Return [x, y] of the center of cell containing provided text 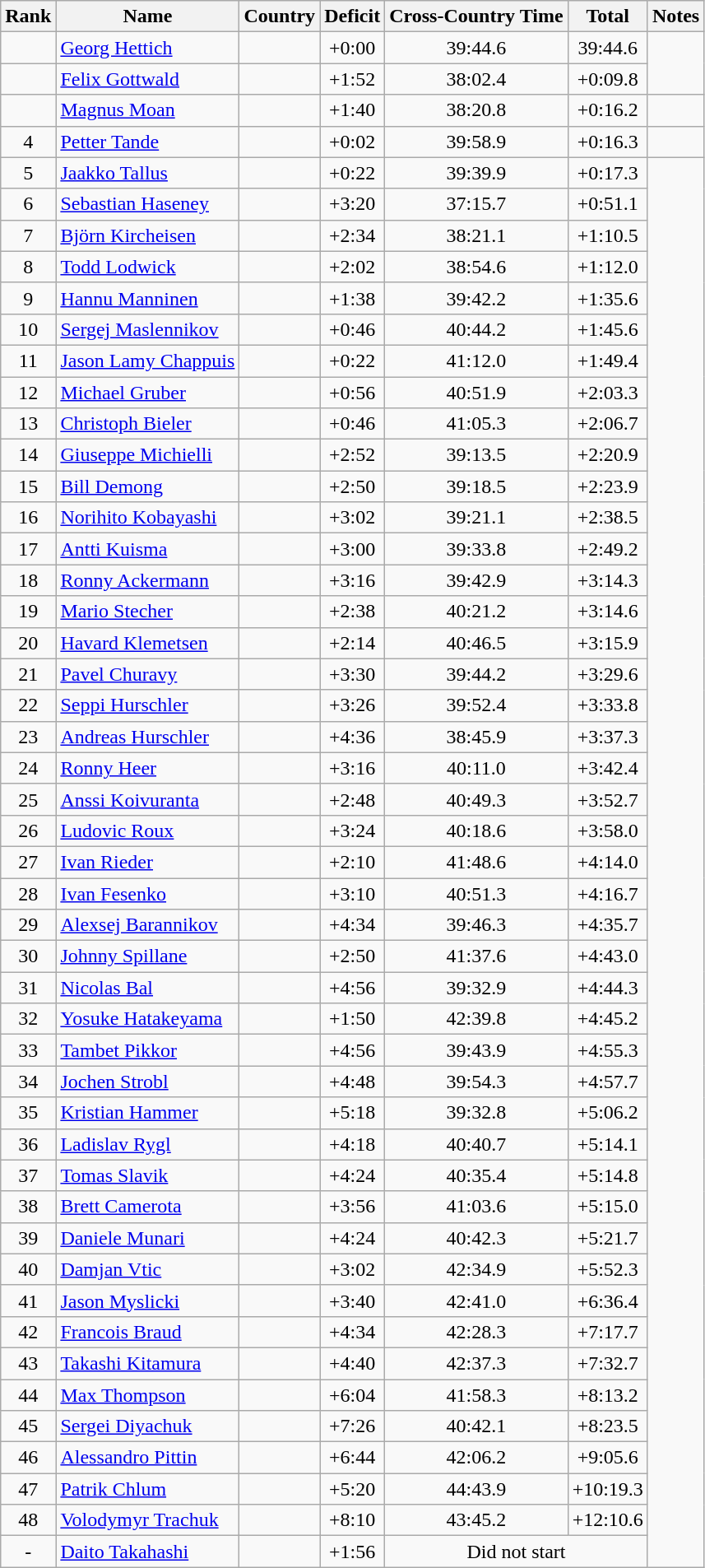
Notes [675, 16]
Giuseppe Michielli [148, 455]
Cross-Country Time [476, 16]
39:18.5 [476, 486]
5 [28, 173]
13 [28, 424]
+4:45.2 [607, 1019]
+4:43.0 [607, 956]
38 [28, 1207]
+3:29.6 [607, 674]
20 [28, 643]
38:21.1 [476, 235]
+4:57.7 [607, 1082]
Havard Klemetsen [148, 643]
+5:15.0 [607, 1207]
39:42.9 [476, 580]
41 [28, 1300]
+5:14.1 [607, 1144]
40:51.9 [476, 393]
37 [28, 1175]
Alessandro Pittin [148, 1458]
Björn Kircheisen [148, 235]
+2:49.2 [607, 549]
Daito Takahashi [148, 1552]
+0:16.2 [607, 110]
+2:03.3 [607, 393]
+1:50 [352, 1019]
Ladislav Rygl [148, 1144]
+3:14.3 [607, 580]
17 [28, 549]
42:28.3 [476, 1332]
39:43.9 [476, 1050]
Kristian Hammer [148, 1113]
Seppi Hurschler [148, 705]
42:34.9 [476, 1269]
Mario Stecher [148, 612]
37:15.7 [476, 204]
+0:00 [352, 48]
+4:16.7 [607, 893]
Francois Braud [148, 1332]
31 [28, 988]
+6:36.4 [607, 1300]
42:06.2 [476, 1458]
14 [28, 455]
39:58.9 [476, 142]
+0:56 [352, 393]
+2:14 [352, 643]
Michael Gruber [148, 393]
+3:37.3 [607, 737]
15 [28, 486]
+0:09.8 [607, 79]
39:54.3 [476, 1082]
Ludovic Roux [148, 831]
+0:16.3 [607, 142]
Todd Lodwick [148, 267]
+1:49.4 [607, 361]
+0:02 [352, 142]
Hannu Manninen [148, 298]
+0:51.1 [607, 204]
Volodymyr Trachuk [148, 1520]
Andreas Hurschler [148, 737]
+3:33.8 [607, 705]
+2:38.5 [607, 518]
40:49.3 [476, 799]
43:45.2 [476, 1520]
+3:15.9 [607, 643]
+2:48 [352, 799]
40:44.2 [476, 329]
Deficit [352, 16]
Magnus Moan [148, 110]
+2:38 [352, 612]
42:39.8 [476, 1019]
45 [28, 1426]
Daniele Munari [148, 1238]
+3:40 [352, 1300]
44:43.9 [476, 1489]
+2:06.7 [607, 424]
38:54.6 [476, 267]
36 [28, 1144]
9 [28, 298]
40:40.7 [476, 1144]
+6:04 [352, 1395]
+5:06.2 [607, 1113]
+3:30 [352, 674]
22 [28, 705]
39:13.5 [476, 455]
+1:40 [352, 110]
+1:12.0 [607, 267]
+5:52.3 [607, 1269]
32 [28, 1019]
41:12.0 [476, 361]
Antti Kuisma [148, 549]
+4:55.3 [607, 1050]
28 [28, 893]
11 [28, 361]
+1:56 [352, 1552]
+2:20.9 [607, 455]
+8:13.2 [607, 1395]
6 [28, 204]
Name [148, 16]
40:42.3 [476, 1238]
+1:52 [352, 79]
40:46.5 [476, 643]
+3:56 [352, 1207]
21 [28, 674]
41:48.6 [476, 862]
43 [28, 1363]
40:21.2 [476, 612]
12 [28, 393]
+4:44.3 [607, 988]
+4:48 [352, 1082]
+9:05.6 [607, 1458]
Tomas Slavik [148, 1175]
Sebastian Haseney [148, 204]
+1:45.6 [607, 329]
+2:52 [352, 455]
Felix Gottwald [148, 79]
Ronny Heer [148, 768]
+0:17.3 [607, 173]
Bill Demong [148, 486]
+7:17.7 [607, 1332]
Anssi Koivuranta [148, 799]
Damjan Vtic [148, 1269]
Jason Lamy Chappuis [148, 361]
41:03.6 [476, 1207]
+2:10 [352, 862]
Did not start [517, 1552]
+8:10 [352, 1520]
+2:34 [352, 235]
+1:10.5 [607, 235]
Nicolas Bal [148, 988]
+7:32.7 [607, 1363]
Alexsej Barannikov [148, 925]
39:33.8 [476, 549]
39:44.2 [476, 674]
41:05.3 [476, 424]
+2:02 [352, 267]
39:32.8 [476, 1113]
40:35.4 [476, 1175]
39:39.9 [476, 173]
Sergej Maslennikov [148, 329]
+3:58.0 [607, 831]
44 [28, 1395]
24 [28, 768]
39:46.3 [476, 925]
Jaakko Tallus [148, 173]
+7:26 [352, 1426]
+3:20 [352, 204]
Georg Hettich [148, 48]
26 [28, 831]
+1:35.6 [607, 298]
40:42.1 [476, 1426]
Ivan Fesenko [148, 893]
Sergei Diyachuk [148, 1426]
16 [28, 518]
48 [28, 1520]
40:18.6 [476, 831]
+3:42.4 [607, 768]
41:37.6 [476, 956]
10 [28, 329]
8 [28, 267]
Ronny Ackermann [148, 580]
+1:38 [352, 298]
+4:18 [352, 1144]
+10:19.3 [607, 1489]
+5:14.8 [607, 1175]
+8:23.5 [607, 1426]
+4:40 [352, 1363]
+5:21.7 [607, 1238]
30 [28, 956]
39:52.4 [476, 705]
18 [28, 580]
33 [28, 1050]
+3:26 [352, 705]
Jochen Strobl [148, 1082]
39 [28, 1238]
38:45.9 [476, 737]
+2:23.9 [607, 486]
+3:00 [352, 549]
+3:10 [352, 893]
39:42.2 [476, 298]
+6:44 [352, 1458]
Takashi Kitamura [148, 1363]
40 [28, 1269]
+12:10.6 [607, 1520]
41:58.3 [476, 1395]
+5:18 [352, 1113]
35 [28, 1113]
42 [28, 1332]
46 [28, 1458]
25 [28, 799]
Pavel Churavy [148, 674]
Max Thompson [148, 1395]
+4:36 [352, 737]
Tambet Pikkor [148, 1050]
40:51.3 [476, 893]
Yosuke Hatakeyama [148, 1019]
42:37.3 [476, 1363]
- [28, 1552]
47 [28, 1489]
+5:20 [352, 1489]
Country [280, 16]
Ivan Rieder [148, 862]
+3:52.7 [607, 799]
Rank [28, 16]
29 [28, 925]
Patrik Chlum [148, 1489]
Jason Myslicki [148, 1300]
+4:14.0 [607, 862]
Christoph Bieler [148, 424]
+3:24 [352, 831]
19 [28, 612]
34 [28, 1082]
+3:14.6 [607, 612]
39:32.9 [476, 988]
42:41.0 [476, 1300]
39:21.1 [476, 518]
23 [28, 737]
+4:35.7 [607, 925]
Total [607, 16]
4 [28, 142]
40:11.0 [476, 768]
Brett Camerota [148, 1207]
38:02.4 [476, 79]
38:20.8 [476, 110]
Johnny Spillane [148, 956]
27 [28, 862]
7 [28, 235]
Norihito Kobayashi [148, 518]
Petter Tande [148, 142]
